Capture the cell that displays the provided text and extract its [X, Y] central coordinate. 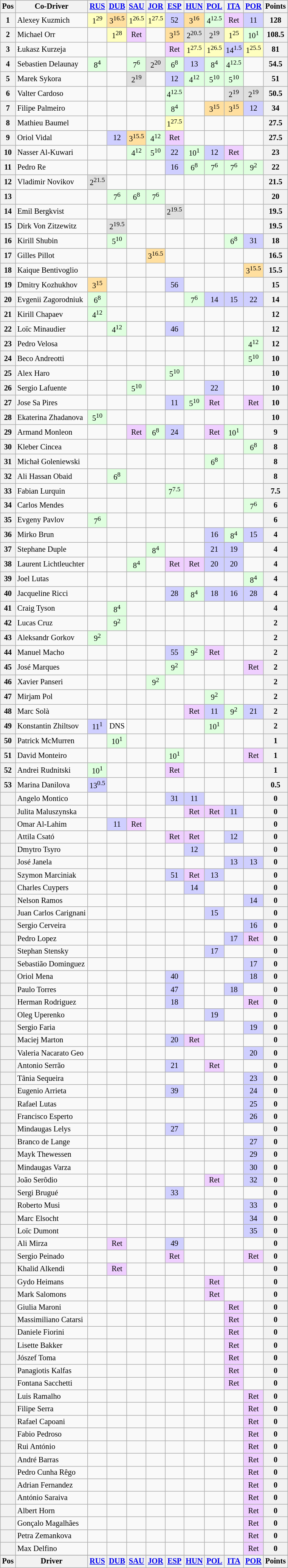
141.5 [234, 50]
111 [98, 727]
16.5 [276, 255]
Sergio Lafuente [51, 388]
Kleber Cincea [51, 446]
Herman Rodriguez [51, 1002]
53 [8, 785]
Sebastien Delaunay [51, 64]
Aleksandr Gorkov [51, 638]
Emil Bergkvist [51, 211]
Mirko Brun [51, 535]
Valeria Nacarato Geo [51, 1053]
316 [194, 20]
Armand Monleon [51, 432]
Ali Mirza [51, 1244]
José Janela [51, 863]
Attila Csató [51, 837]
55 [175, 653]
Andrei Rudnitski [51, 770]
Evgenii Zagorodniuk [51, 300]
Michael Orr [51, 35]
Lucas Cruz [51, 623]
7 [8, 109]
Valter Cardoso [51, 94]
Craig Tyson [51, 609]
Marina Danilova [51, 785]
Daniele Fiorini [51, 1333]
Rui António [51, 1447]
Dmytro Tsyro [51, 850]
Giulia Maroni [51, 1307]
Łukasz Kurzeja [51, 50]
Mayk Thewessen [51, 1155]
36 [8, 535]
Mindaugas Varza [51, 1167]
Angelo Montico [51, 799]
Beco Andreotti [51, 359]
Gydo Heimans [51, 1282]
Tânia Sequeira [51, 1079]
DNS [117, 727]
Laurent Lichtleuchter [51, 564]
Jacqueline Ricci [51, 594]
0.5 [276, 785]
Sergio Peinado [51, 1256]
Evgeny Pavlov [51, 520]
Nasser Al-Kuwari [51, 153]
Eugenio Arrieta [51, 1091]
129 [98, 20]
108.5 [276, 35]
Charles Cuypers [51, 888]
Pedro Lopez [51, 939]
45 [8, 668]
Mirjam Pol [51, 697]
Juan Carlos Carignani [51, 913]
Oriol Vidal [51, 137]
Panagiotis Kalfas [51, 1371]
Luis Ramalho [51, 1396]
41 [8, 609]
Fabio Pedroso [51, 1434]
Sergio Cerveira [51, 926]
Pedro Cunha Rêgo [51, 1472]
Max Delfino [51, 1549]
Joel Lutas [51, 579]
7.5 [276, 491]
Adrian Fernandez [51, 1485]
Mark Salomons [51, 1295]
José Marques [51, 668]
50.5 [276, 94]
Filipe Serra [51, 1409]
Alexey Kuzmich [51, 20]
Kaique Bentivoglio [51, 270]
Oriol Mena [51, 977]
David Monteiro [51, 755]
54.5 [276, 64]
António Saraiva [51, 1498]
Albert Horn [51, 1511]
Gilles Pillot [51, 255]
Driver [51, 1562]
Sebastião Dominguez [51, 964]
Sergio Faria [51, 1028]
5 [8, 79]
Patrick McMurren [51, 741]
Szymon Marciniak [51, 875]
48 [8, 711]
Dmitry Kozhukhov [51, 285]
Vladimir Novikov [51, 182]
81 [276, 50]
44 [8, 653]
130.5 [98, 785]
56 [175, 285]
Carlos Mendes [51, 505]
77.5 [175, 491]
Marek Sykora [51, 79]
220.5 [194, 35]
Roberto Musi [51, 1205]
Gonçalo Magalhães [51, 1523]
220 [155, 64]
Omar Al-Lahim [51, 824]
Kirill Chapaev [51, 314]
221.5 [98, 182]
João Serôdio [51, 1180]
42 [8, 623]
Jose Sa Pires [51, 403]
Marc Elsocht [51, 1218]
Mindaugas Lelys [51, 1129]
Michał Goleniewski [51, 461]
43 [8, 638]
Manuel Macho [51, 653]
37 [8, 550]
Sergi Brugué [51, 1193]
Julita Maluszynska [51, 812]
Mathieu Baumel [51, 123]
15.5 [276, 270]
Konstantin Zhiltsov [51, 727]
Petra Zemankova [51, 1536]
André Barras [51, 1460]
Francisco Esperto [51, 1117]
Fabian Lurquin [51, 491]
Ekaterina Zhadanova [51, 418]
Antonio Serrão [51, 1066]
Lisette Bakker [51, 1346]
21.5 [276, 182]
Massimiliano Catarsi [51, 1320]
Nelson Ramos [51, 901]
Jószef Toma [51, 1358]
Co-Driver [51, 6]
Marc Solà [51, 711]
Alex Haro [51, 373]
Rafael Lutas [51, 1104]
125 [234, 35]
Xavier Panseri [51, 682]
Stephane Duple [51, 550]
Oleg Uperenko [51, 1015]
Stephan Stensky [51, 951]
Khalid Alkendi [51, 1269]
Branco de Lange [51, 1142]
50 [8, 741]
Filipe Palmeiro [51, 109]
Fontana Sacchetti [51, 1383]
125.5 [253, 50]
Loïc Minaudier [51, 329]
Kirill Shubin [51, 241]
Pedro Re [51, 167]
Pedro Velosa [51, 344]
Loïc Dumont [51, 1231]
Paulo Torres [51, 989]
Maciej Marton [51, 1040]
3 [8, 50]
Dirk Von Zitzewitz [51, 226]
Rafael Capoani [51, 1421]
38 [8, 564]
Ali Hassan Obaid [51, 476]
